Return [x, y] of the center of cell containing provided text 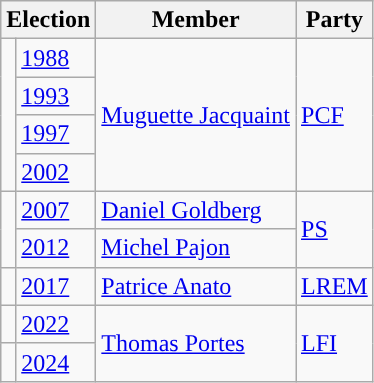
LFI [335, 343]
2007 [56, 210]
2022 [56, 324]
Election [48, 20]
Thomas Portes [196, 343]
Daniel Goldberg [196, 210]
Party [335, 20]
LREM [335, 286]
2002 [56, 172]
Member [196, 20]
2012 [56, 248]
2017 [56, 286]
PS [335, 229]
Patrice Anato [196, 286]
2024 [56, 362]
PCF [335, 115]
1997 [56, 134]
Michel Pajon [196, 248]
1988 [56, 58]
1993 [56, 96]
Muguette Jacquaint [196, 115]
